Output the [X, Y] coordinate of the center of the cell containing the given text.  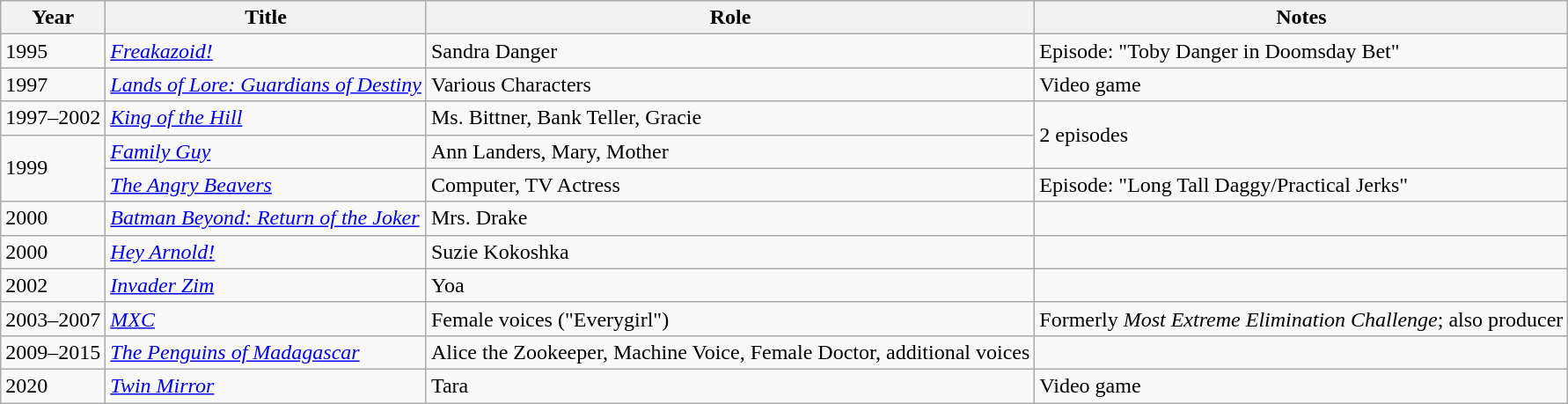
Hey Arnold! [266, 252]
Family Guy [266, 151]
2020 [53, 386]
1995 [53, 51]
Freakazoid! [266, 51]
2009–2015 [53, 352]
2 episodes [1301, 135]
Alice the Zookeeper, Machine Voice, Female Doctor, additional voices [730, 352]
King of the Hill [266, 118]
Various Characters [730, 84]
Batman Beyond: Return of the Joker [266, 218]
Formerly Most Extreme Elimination Challenge; also producer [1301, 319]
Year [53, 18]
Mrs. Drake [730, 218]
Episode: "Long Tall Daggy/Practical Jerks" [1301, 185]
Title [266, 18]
Lands of Lore: Guardians of Destiny [266, 84]
Computer, TV Actress [730, 185]
Yoa [730, 285]
Invader Zim [266, 285]
Tara [730, 386]
Episode: "Toby Danger in Doomsday Bet" [1301, 51]
Notes [1301, 18]
2003–2007 [53, 319]
Female voices ("Everygirl") [730, 319]
1997 [53, 84]
Sandra Danger [730, 51]
1997–2002 [53, 118]
MXC [266, 319]
Role [730, 18]
1999 [53, 168]
Suzie Kokoshka [730, 252]
Ann Landers, Mary, Mother [730, 151]
Ms. Bittner, Bank Teller, Gracie [730, 118]
2002 [53, 285]
The Angry Beavers [266, 185]
Twin Mirror [266, 386]
The Penguins of Madagascar [266, 352]
